From the cell containing the given text, extract its center point as [x, y] coordinate. 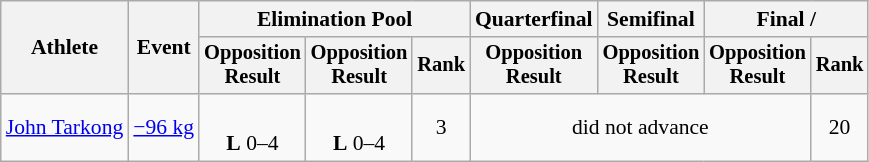
Quarterfinal [534, 19]
20 [840, 128]
Elimination Pool [334, 19]
did not advance [640, 128]
Final / [786, 19]
−96 kg [164, 128]
3 [441, 128]
John Tarkong [65, 128]
Event [164, 48]
Semifinal [652, 19]
Athlete [65, 48]
